Locate the cell with the specified text and output its (X, Y) center coordinate. 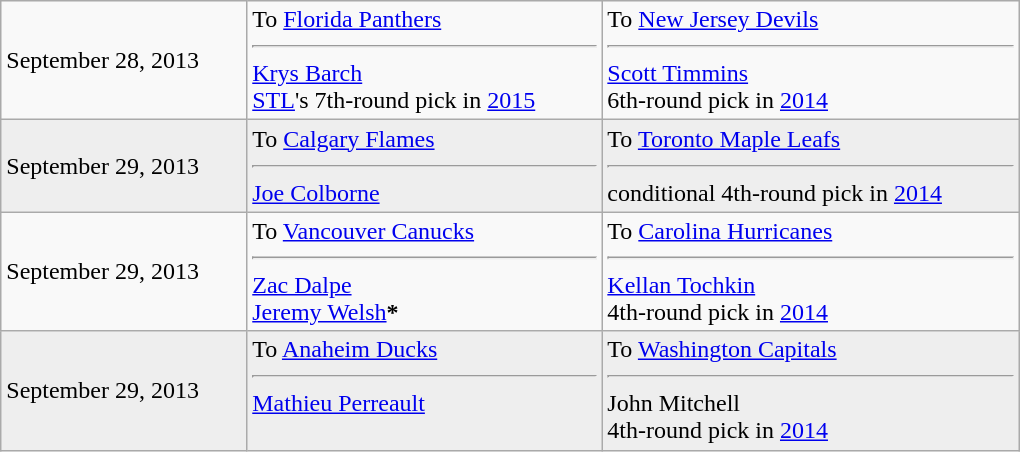
September 28, 2013 (124, 60)
To New Jersey DevilsScott Timmins6th-round pick in 2014 (810, 60)
To Calgary FlamesJoe Colborne (424, 166)
To Carolina HurricanesKellan Tochkin4th-round pick in 2014 (810, 272)
To Washington CapitalsJohn Mitchell4th-round pick in 2014 (810, 390)
To Anaheim DucksMathieu Perreault (424, 390)
To Vancouver CanucksZac DalpeJeremy Welsh* (424, 272)
To Florida PanthersKrys BarchSTL's 7th-round pick in 2015 (424, 60)
To Toronto Maple Leafsconditional 4th-round pick in 2014 (810, 166)
